Identify which cell holds the provided text, then report its [X, Y] central coordinate. 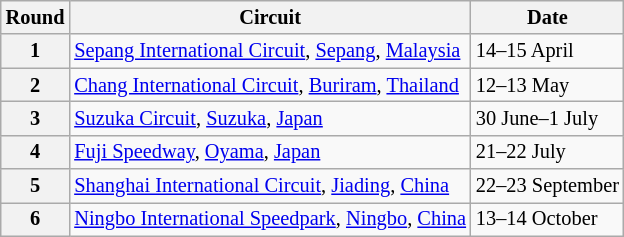
12–13 May [548, 85]
5 [36, 186]
30 June–1 July [548, 118]
13–14 October [548, 219]
Circuit [270, 17]
2 [36, 85]
14–15 April [548, 51]
21–22 July [548, 152]
Fuji Speedway, Oyama, Japan [270, 152]
6 [36, 219]
4 [36, 152]
3 [36, 118]
Suzuka Circuit, Suzuka, Japan [270, 118]
Round [36, 17]
1 [36, 51]
Shanghai International Circuit, Jiading, China [270, 186]
Ningbo International Speedpark, Ningbo, China [270, 219]
Date [548, 17]
Chang International Circuit, Buriram, Thailand [270, 85]
22–23 September [548, 186]
Sepang International Circuit, Sepang, Malaysia [270, 51]
